Identify which cell holds the provided text, then report its (X, Y) central coordinate. 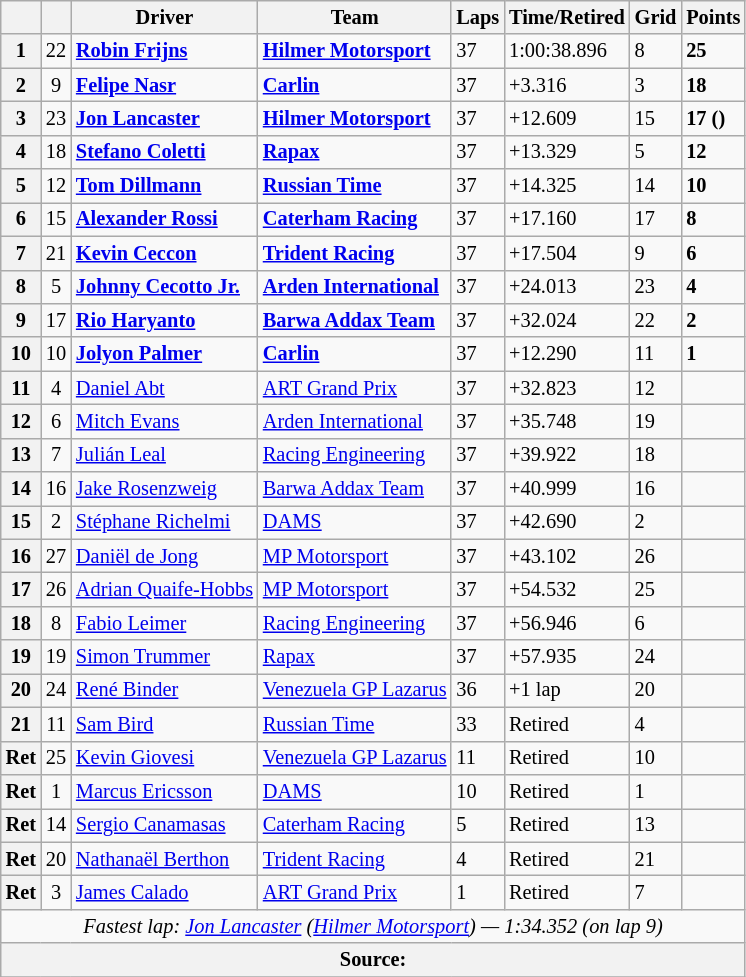
Points (713, 17)
+3.316 (567, 85)
Adrian Quaife-Hobbs (164, 589)
+54.532 (567, 589)
+1 lap (567, 690)
Jolyon Palmer (164, 354)
Mitch Evans (164, 421)
Jon Lancaster (164, 118)
+17.160 (567, 219)
Sam Bird (164, 724)
Alexander Rossi (164, 219)
Robin Frijns (164, 51)
Fabio Leimer (164, 623)
+12.290 (567, 354)
+56.946 (567, 623)
Rio Haryanto (164, 320)
Felipe Nasr (164, 85)
Source: (374, 960)
Nathanaël Berthon (164, 859)
Stéphane Richelmi (164, 522)
33 (478, 724)
Simon Trummer (164, 657)
+35.748 (567, 421)
27 (56, 556)
+13.329 (567, 152)
+43.102 (567, 556)
Tom Dillmann (164, 186)
Laps (478, 17)
+42.690 (567, 522)
+57.935 (567, 657)
Jake Rosenzweig (164, 489)
+12.609 (567, 118)
René Binder (164, 690)
Daniël de Jong (164, 556)
Stefano Coletti (164, 152)
Driver (164, 17)
+32.823 (567, 388)
Kevin Ceccon (164, 253)
1:00:38.896 (567, 51)
+14.325 (567, 186)
+39.922 (567, 455)
James Calado (164, 892)
+24.013 (567, 287)
36 (478, 690)
Team (354, 17)
+17.504 (567, 253)
+32.024 (567, 320)
17 () (713, 118)
+40.999 (567, 489)
Time/Retired (567, 17)
Sergio Canamasas (164, 825)
Marcus Ericsson (164, 791)
Kevin Giovesi (164, 758)
Johnny Cecotto Jr. (164, 287)
Grid (656, 17)
Fastest lap: Jon Lancaster (Hilmer Motorsport) — 1:34.352 (on lap 9) (374, 926)
Julián Leal (164, 455)
Daniel Abt (164, 388)
